Determine the (x, y) coordinate at the center of the cell enclosing the given text.  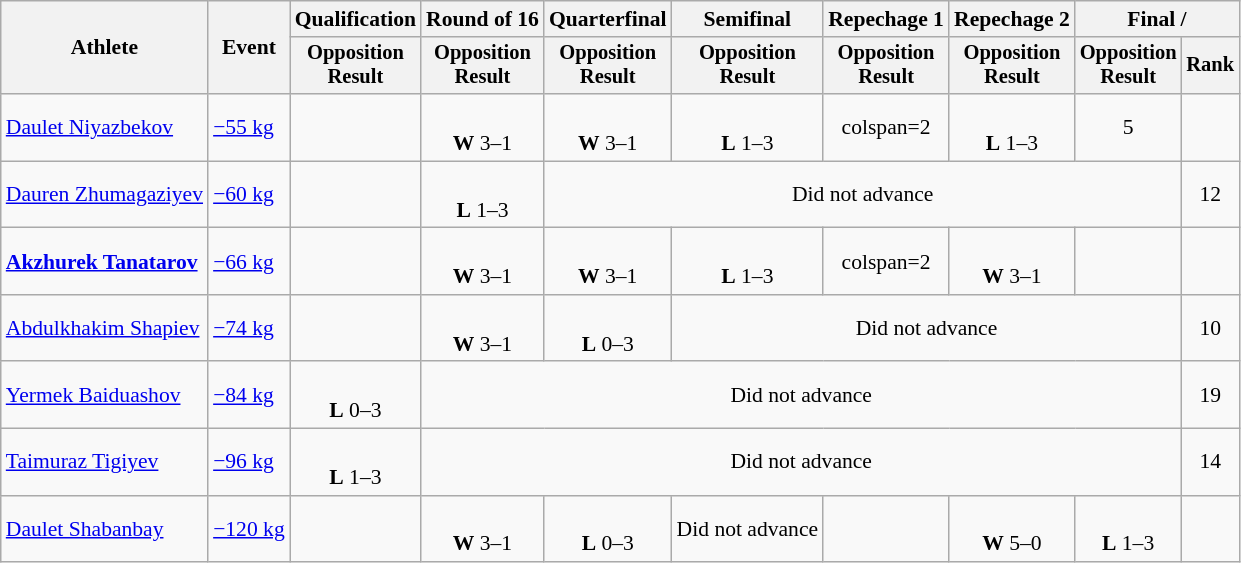
W 5–0 (1012, 528)
Daulet Shabanbay (104, 528)
19 (1210, 396)
−55 kg (249, 128)
5 (1128, 128)
Akzhurek Tanatarov (104, 262)
Repechage 2 (1012, 19)
−84 kg (249, 396)
Round of 16 (482, 19)
Dauren Zhumagaziyev (104, 194)
−74 kg (249, 328)
Yermek Baiduashov (104, 396)
−66 kg (249, 262)
−96 kg (249, 462)
Athlete (104, 48)
Taimuraz Tigiyev (104, 462)
Quarterfinal (608, 19)
14 (1210, 462)
Qualification (356, 19)
Final / (1157, 19)
Rank (1210, 66)
Daulet Niyazbekov (104, 128)
10 (1210, 328)
Abdulkhakim Shapiev (104, 328)
Repechage 1 (886, 19)
Semifinal (748, 19)
12 (1210, 194)
Event (249, 48)
−60 kg (249, 194)
−120 kg (249, 528)
